Pinpoint the cell where the given text exists, returning its [X, Y] midpoint coordinate. 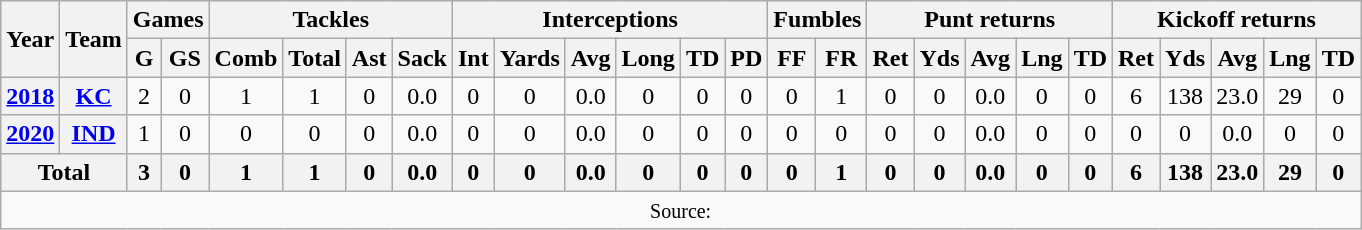
KC [94, 96]
Kickoff returns [1237, 20]
Sack [422, 58]
Tackles [330, 20]
Interceptions [610, 20]
2020 [30, 134]
Punt returns [990, 20]
Long [648, 58]
3 [144, 172]
Team [94, 39]
GS [185, 58]
Int [473, 58]
IND [94, 134]
G [144, 58]
Fumbles [818, 20]
Year [30, 39]
2 [144, 96]
Yards [530, 58]
PD [746, 58]
Comb [246, 58]
Ast [369, 58]
FR [842, 58]
Source: [681, 210]
FF [792, 58]
2018 [30, 96]
Games [168, 20]
